Return (x, y) of the center of cell containing provided text 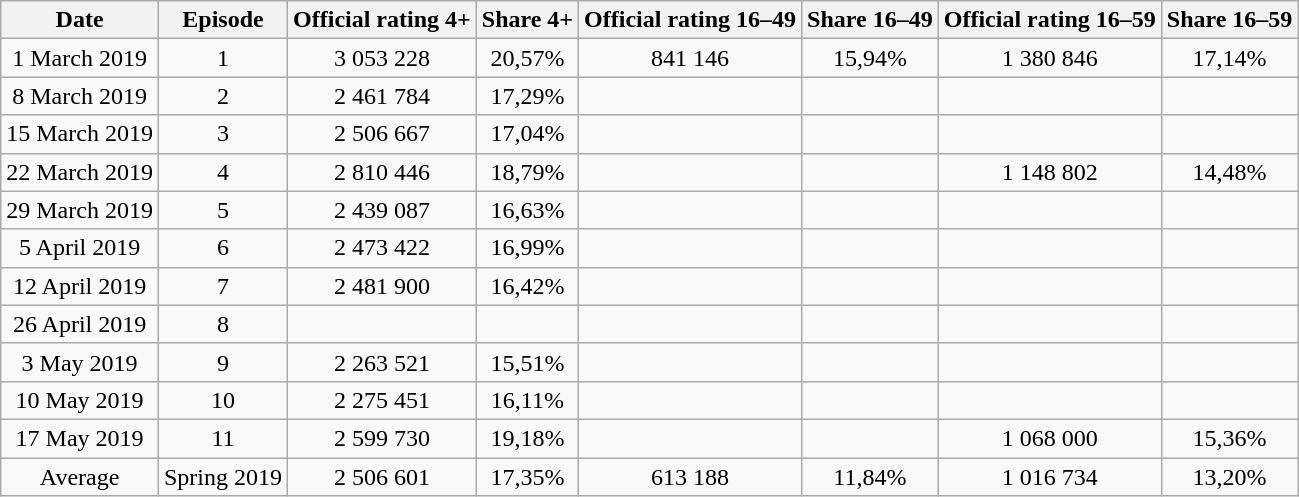
613 188 (690, 477)
3 053 228 (382, 58)
2 439 087 (382, 210)
10 (222, 400)
17 May 2019 (80, 438)
2 481 900 (382, 286)
15,36% (1230, 438)
16,63% (527, 210)
Spring 2019 (222, 477)
2 506 601 (382, 477)
Share 16–49 (870, 20)
20,57% (527, 58)
3 (222, 134)
6 (222, 248)
2 810 446 (382, 172)
2 (222, 96)
26 April 2019 (80, 324)
2 506 667 (382, 134)
2 599 730 (382, 438)
8 March 2019 (80, 96)
18,79% (527, 172)
2 275 451 (382, 400)
1 March 2019 (80, 58)
17,29% (527, 96)
1 380 846 (1050, 58)
2 473 422 (382, 248)
Date (80, 20)
Official rating 4+ (382, 20)
8 (222, 324)
1 148 802 (1050, 172)
13,20% (1230, 477)
22 March 2019 (80, 172)
1 016 734 (1050, 477)
Episode (222, 20)
11,84% (870, 477)
17,04% (527, 134)
2 461 784 (382, 96)
Share 4+ (527, 20)
1 068 000 (1050, 438)
Share 16–59 (1230, 20)
7 (222, 286)
19,18% (527, 438)
2 263 521 (382, 362)
14,48% (1230, 172)
15 March 2019 (80, 134)
1 (222, 58)
841 146 (690, 58)
16,42% (527, 286)
12 April 2019 (80, 286)
5 (222, 210)
4 (222, 172)
17,35% (527, 477)
9 (222, 362)
5 April 2019 (80, 248)
16,11% (527, 400)
15,94% (870, 58)
3 May 2019 (80, 362)
Official rating 16–59 (1050, 20)
Average (80, 477)
17,14% (1230, 58)
Official rating 16–49 (690, 20)
15,51% (527, 362)
16,99% (527, 248)
29 March 2019 (80, 210)
11 (222, 438)
10 May 2019 (80, 400)
